Identify which cell holds the provided text, then report its (X, Y) central coordinate. 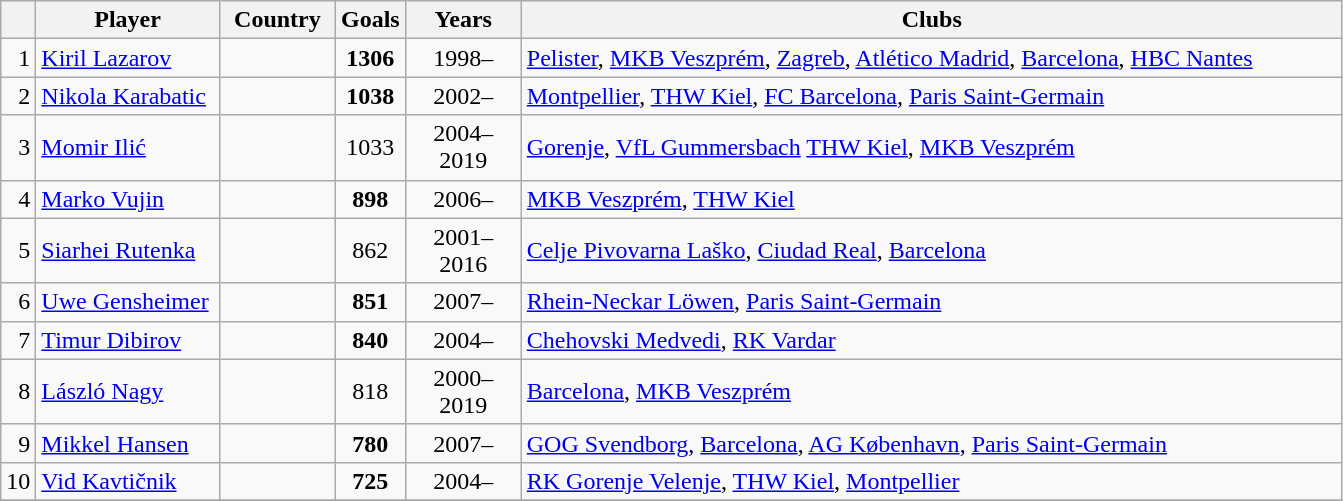
RK Gorenje Velenje, THW Kiel, Montpellier (932, 481)
10 (18, 481)
4 (18, 199)
1038 (370, 96)
1998– (463, 58)
Kiril Lazarov (128, 58)
Momir Ilić (128, 148)
Goals (370, 20)
MKB Veszprém, THW Kiel (932, 199)
1306 (370, 58)
862 (370, 250)
Player (128, 20)
László Nagy (128, 392)
Barcelona, MKB Veszprém (932, 392)
2002– (463, 96)
2000–2019 (463, 392)
GOG Svendborg, Barcelona, AG København, Paris Saint-Germain (932, 443)
9 (18, 443)
840 (370, 340)
2001–2016 (463, 250)
Mikkel Hansen (128, 443)
Uwe Gensheimer (128, 302)
2006– (463, 199)
818 (370, 392)
780 (370, 443)
725 (370, 481)
5 (18, 250)
6 (18, 302)
Nikola Karabatic (128, 96)
Chehovski Medvedi, RK Vardar (932, 340)
Years (463, 20)
Country (277, 20)
7 (18, 340)
8 (18, 392)
851 (370, 302)
1033 (370, 148)
Pelister, MKB Veszprém, Zagreb, Atlético Madrid, Barcelona, HBC Nantes (932, 58)
3 (18, 148)
Gorenje, VfL Gummersbach THW Kiel, MKB Veszprém (932, 148)
2 (18, 96)
Celje Pivovarna Laško, Ciudad Real, Barcelona (932, 250)
Vid Kavtičnik (128, 481)
Clubs (932, 20)
898 (370, 199)
Rhein-Neckar Löwen, Paris Saint-Germain (932, 302)
1 (18, 58)
2004–2019 (463, 148)
Siarhei Rutenka (128, 250)
Timur Dibirov (128, 340)
Montpellier, THW Kiel, FC Barcelona, Paris Saint-Germain (932, 96)
Marko Vujin (128, 199)
